Scan for the cell matching the given text and deliver its [x, y] coordinate at center. 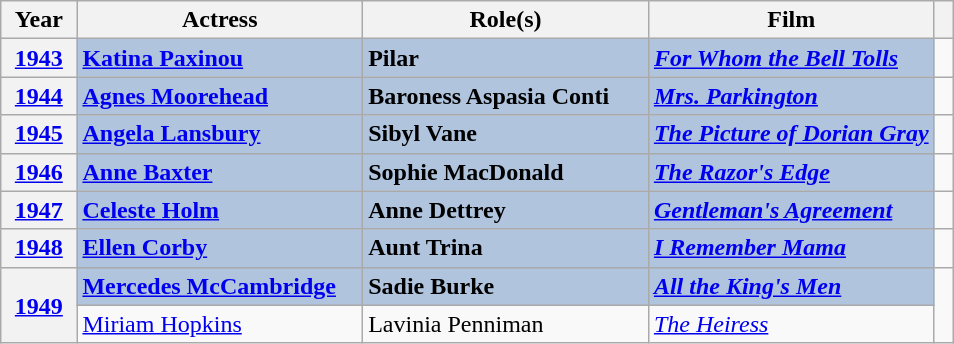
For Whom the Bell Tolls [791, 58]
Anne Baxter [220, 172]
The Heiress [791, 324]
Ellen Corby [220, 248]
Pilar [506, 58]
1947 [39, 210]
Mercedes McCambridge [220, 286]
Celeste Holm [220, 210]
Aunt Trina [506, 248]
Agnes Moorehead [220, 96]
1945 [39, 134]
The Razor's Edge [791, 172]
1944 [39, 96]
I Remember Mama [791, 248]
The Picture of Dorian Gray [791, 134]
Sadie Burke [506, 286]
Sibyl Vane [506, 134]
Angela Lansbury [220, 134]
Mrs. Parkington [791, 96]
Anne Dettrey [506, 210]
1949 [39, 305]
All the King's Men [791, 286]
Baroness Aspasia Conti [506, 96]
1948 [39, 248]
Year [39, 20]
Film [791, 20]
Katina Paxinou [220, 58]
Lavinia Penniman [506, 324]
1946 [39, 172]
Actress [220, 20]
Gentleman's Agreement [791, 210]
Miriam Hopkins [220, 324]
1943 [39, 58]
Sophie MacDonald [506, 172]
Role(s) [506, 20]
